Return the (x, y) coordinate for the center point of the cell that contains the specified text.  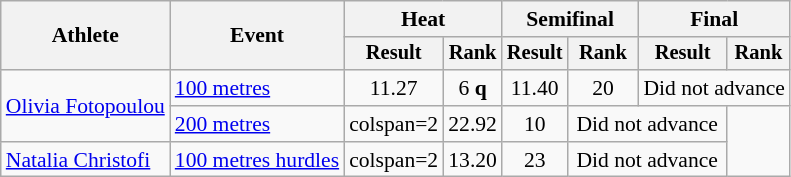
Semifinal (570, 19)
Athlete (86, 36)
Olivia Fotopoulou (86, 106)
100 metres (257, 88)
Heat (423, 19)
6 q (472, 88)
11.40 (535, 88)
200 metres (257, 124)
Final (714, 19)
22.92 (472, 124)
11.27 (394, 88)
10 (535, 124)
20 (602, 88)
Event (257, 36)
colspan=2 (394, 124)
